Output the (x, y) coordinate of the center of the cell containing the given text.  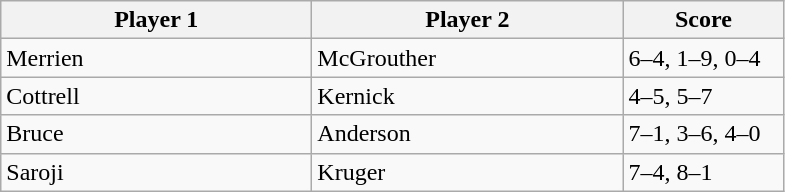
7–1, 3–6, 4–0 (704, 134)
7–4, 8–1 (704, 172)
Anderson (468, 134)
Player 2 (468, 20)
Saroji (156, 172)
4–5, 5–7 (704, 96)
Kruger (468, 172)
Kernick (468, 96)
6–4, 1–9, 0–4 (704, 58)
Score (704, 20)
Bruce (156, 134)
Cottrell (156, 96)
McGrouther (468, 58)
Merrien (156, 58)
Player 1 (156, 20)
